Pinpoint the cell where the given text exists, returning its (X, Y) midpoint coordinate. 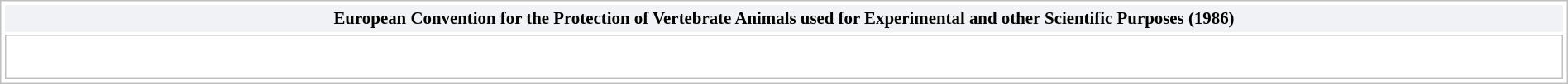
European Convention for the Protection of Vertebrate Animals used for Experimental and other Scientific Purposes (1986) (784, 18)
